For the text-containing cell, return its midpoint in [X, Y] coordinate format. 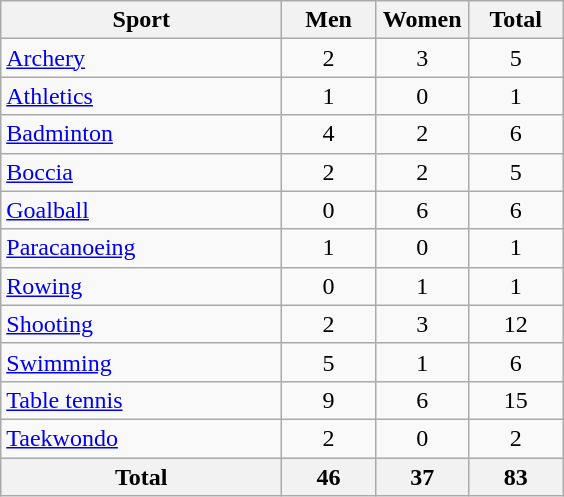
12 [516, 324]
Table tennis [142, 400]
Sport [142, 20]
Boccia [142, 172]
Paracanoeing [142, 248]
9 [329, 400]
Archery [142, 58]
Badminton [142, 134]
46 [329, 477]
Shooting [142, 324]
Swimming [142, 362]
83 [516, 477]
Goalball [142, 210]
15 [516, 400]
37 [422, 477]
Athletics [142, 96]
Taekwondo [142, 438]
Men [329, 20]
Women [422, 20]
4 [329, 134]
Rowing [142, 286]
